Return [X, Y] of the center of cell containing provided text 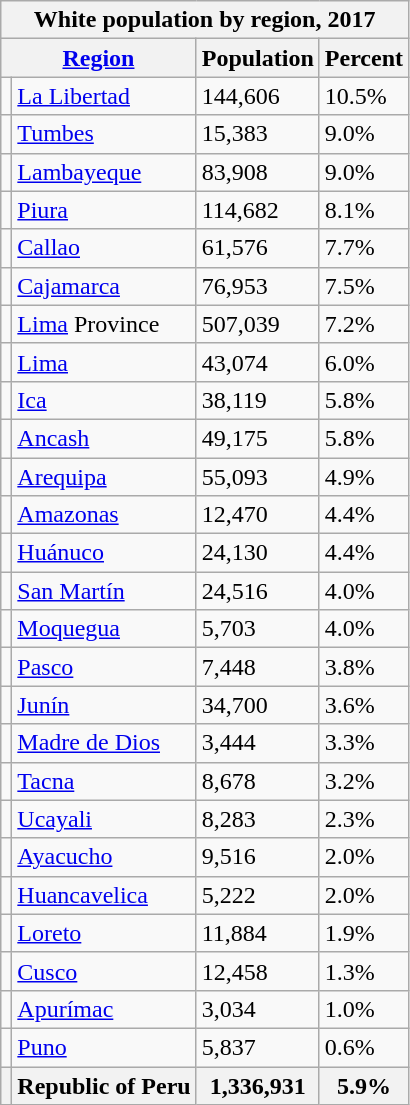
144,606 [258, 96]
Huancavelica [104, 895]
Population [258, 58]
76,953 [258, 286]
3.2% [364, 781]
Lima [104, 362]
1.3% [364, 971]
5,703 [258, 629]
11,884 [258, 933]
Ica [104, 400]
Republic of Peru [104, 1085]
La Libertad [104, 96]
7.7% [364, 248]
5.9% [364, 1085]
12,470 [258, 515]
Amazonas [104, 515]
Lima Province [104, 324]
Percent [364, 58]
34,700 [258, 705]
Apurímac [104, 1009]
Piura [104, 210]
8,283 [258, 819]
12,458 [258, 971]
Tumbes [104, 134]
2.3% [364, 819]
3.6% [364, 705]
Ancash [104, 438]
6.0% [364, 362]
7.5% [364, 286]
Region [98, 58]
3.3% [364, 743]
5,837 [258, 1047]
San Martín [104, 591]
Junín [104, 705]
Moquegua [104, 629]
Pasco [104, 667]
1,336,931 [258, 1085]
Puno [104, 1047]
83,908 [258, 172]
10.5% [364, 96]
Madre de Dios [104, 743]
114,682 [258, 210]
Ucayali [104, 819]
1.9% [364, 933]
1.0% [364, 1009]
8.1% [364, 210]
Arequipa [104, 477]
24,516 [258, 591]
Huánuco [104, 553]
White population by region, 2017 [205, 20]
3,034 [258, 1009]
8,678 [258, 781]
Cusco [104, 971]
Callao [104, 248]
Lambayeque [104, 172]
Ayacucho [104, 857]
15,383 [258, 134]
4.9% [364, 477]
3,444 [258, 743]
507,039 [258, 324]
38,119 [258, 400]
5,222 [258, 895]
Cajamarca [104, 286]
9,516 [258, 857]
Tacna [104, 781]
49,175 [258, 438]
43,074 [258, 362]
7.2% [364, 324]
0.6% [364, 1047]
7,448 [258, 667]
55,093 [258, 477]
24,130 [258, 553]
3.8% [364, 667]
61,576 [258, 248]
Loreto [104, 933]
